Provide the (x, y) coordinate of the cell's center where the given text is located.  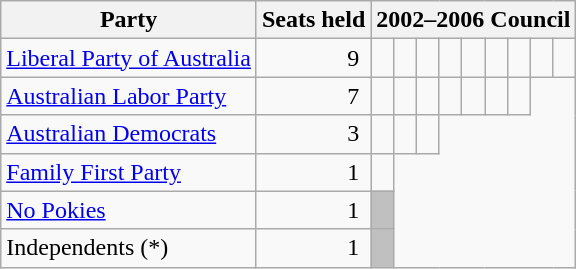
Liberal Party of Australia (129, 58)
7 (313, 96)
Australian Democrats (129, 134)
9 (313, 58)
Australian Labor Party (129, 96)
3 (313, 134)
Family First Party (129, 172)
Party (129, 20)
2002–2006 Council (474, 20)
Independents (*) (129, 248)
Seats held (313, 20)
No Pokies (129, 210)
